From the cell containing the given text, extract its center point as [X, Y] coordinate. 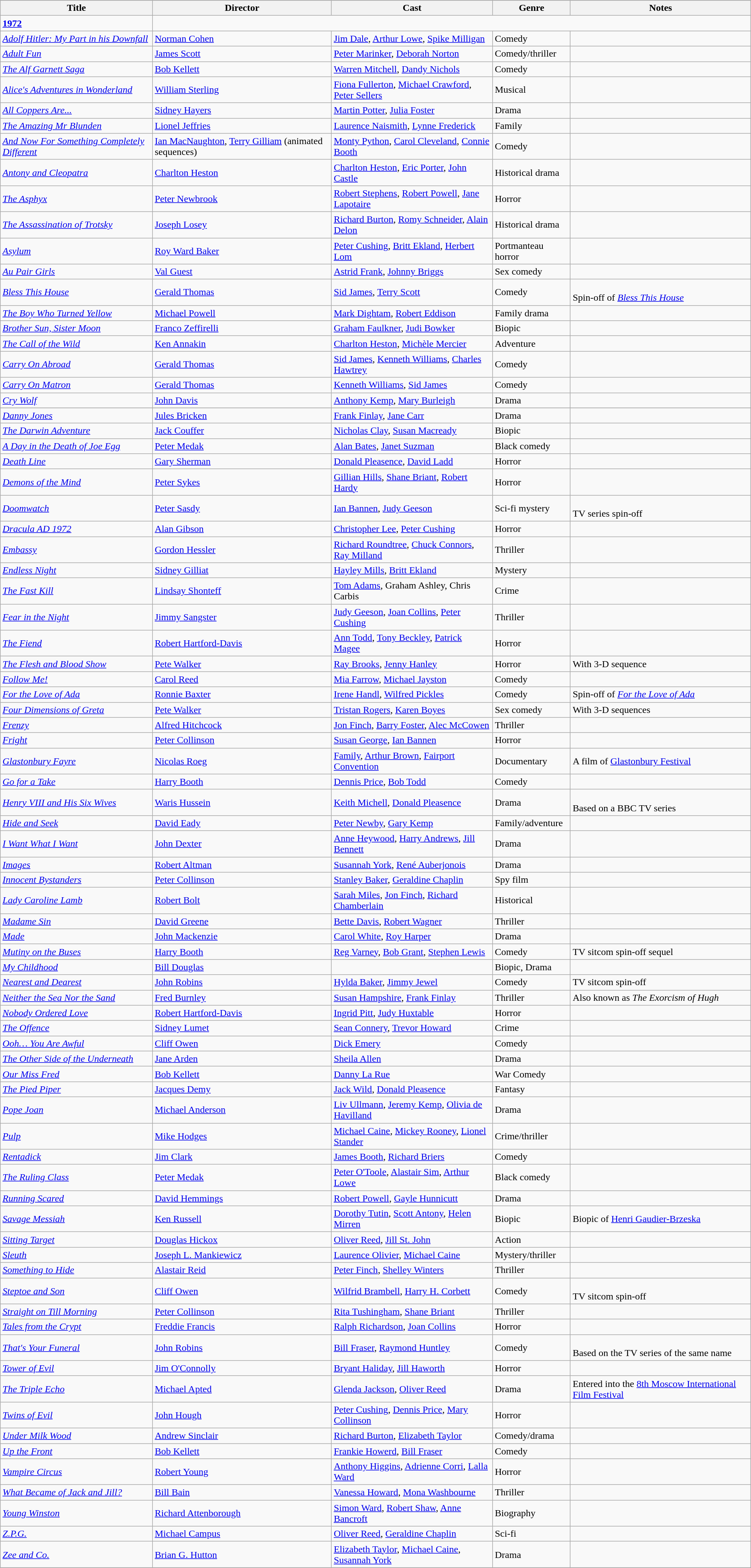
Tales from the Crypt [76, 1327]
Michael Anderson [242, 1110]
Tower of Evil [76, 1368]
All Coppers Are... [76, 110]
Peter Marinker, Deborah Norton [412, 54]
John Hough [242, 1415]
Jimmy Sangster [242, 617]
Family drama [532, 313]
The Offence [76, 1028]
Fantasy [532, 1089]
Susannah York, René Auberjonois [412, 864]
Jim Dale, Arthur Lowe, Spike Milligan [412, 39]
Historical [532, 901]
Cry Wolf [76, 400]
Jim Clark [242, 1157]
John Dexter [242, 844]
Lady Caroline Lamb [76, 901]
Anthony Higgins, Adrienne Corri, Lalla Ward [412, 1472]
Sci-fi mystery [532, 508]
Astrid Frank, Johnny Briggs [412, 272]
Portmanteau horror [532, 250]
Douglas Hickox [242, 1240]
Wilfrid Brambell, Harry H. Corbett [412, 1291]
Sidney Hayers [242, 110]
Henry VIII and His Six Wives [76, 802]
Nicholas Clay, Susan Macready [412, 431]
Entered into the 8th Moscow International Film Festival [660, 1389]
Bill Douglas [242, 967]
Charlton Heston [242, 173]
Comedy/drama [532, 1436]
Carry On Abroad [76, 365]
Alice's Adventures in Wonderland [76, 90]
Ralph Richardson, Joan Collins [412, 1327]
Liv Ullmann, Jeremy Kemp, Olivia de Havilland [412, 1110]
Mutiny on the Buses [76, 952]
Donald Pleasence, David Ladd [412, 461]
Joseph L. Mankiewicz [242, 1255]
Zee and Co. [76, 1554]
The Amazing Mr Blunden [76, 126]
Brother Sun, Sister Moon [76, 328]
The Boy Who Turned Yellow [76, 313]
Asylum [76, 250]
Based on the TV series of the same name [660, 1347]
Alfred Hitchcock [242, 725]
Biopic of Henri Gaudier-Brzeska [660, 1219]
Spin-off of Bless This House [660, 292]
Bill Bain [242, 1493]
Robert Bolt [242, 901]
Robert Young [242, 1472]
Crime/thriller [532, 1136]
The Other Side of the Underneath [76, 1059]
Mystery [532, 570]
Peter Newby, Gary Kemp [412, 823]
Waris Hussein [242, 802]
Fiona Fullerton, Michael Crawford, Peter Sellers [412, 90]
Frank Finlay, Jane Carr [412, 415]
The Call of the Wild [76, 344]
Death Line [76, 461]
Michael Powell [242, 313]
Jack Couffer [242, 431]
Gordon Hessler [242, 549]
The Fiend [76, 643]
A Day in the Death of Joe Egg [76, 446]
Spy film [532, 880]
Susan Hampshire, Frank Finlay [412, 998]
Fear in the Night [76, 617]
Comedy/thriller [532, 54]
The Ruling Class [76, 1178]
The Alf Garnett Saga [76, 69]
Sid James, Kenneth Williams, Charles Hawtrey [412, 365]
Val Guest [242, 272]
Au Pair Girls [76, 272]
Our Miss Fred [76, 1074]
With 3-D sequence [660, 664]
David Hemmings [242, 1198]
Richard Roundtree, Chuck Connors, Ray Milland [412, 549]
Hylda Baker, Jimmy Jewel [412, 982]
Demons of the Mind [76, 482]
Pulp [76, 1136]
Hayley Mills, Britt Ekland [412, 570]
Director [242, 8]
Richard Attenborough [242, 1513]
Lindsay Shonteff [242, 591]
Rentadick [76, 1157]
Warren Mitchell, Dandy Nichols [412, 69]
Gillian Hills, Shane Briant, Robert Hardy [412, 482]
Danny Jones [76, 415]
Bette Davis, Robert Wagner [412, 921]
TV series spin-off [660, 508]
John Davis [242, 400]
Endless Night [76, 570]
Simon Ward, Robert Shaw, Anne Bancroft [412, 1513]
Spin-off of For the Love of Ada [660, 694]
Sarah Miles, Jon Finch, Richard Chamberlain [412, 901]
Jon Finch, Barry Foster, Alec McCowen [412, 725]
Dick Emery [412, 1043]
Reg Varney, Bob Grant, Stephen Lewis [412, 952]
Go for a Take [76, 782]
Frankie Howerd, Bill Fraser [412, 1451]
And Now For Something Completely Different [76, 146]
For the Love of Ada [76, 694]
Peter Newbrook [242, 198]
The Flesh and Blood Show [76, 664]
Nobody Ordered Love [76, 1013]
Franco Zeffirelli [242, 328]
Adventure [532, 344]
Carry On Matron [76, 385]
Ray Brooks, Jenny Hanley [412, 664]
Follow Me! [76, 679]
Vampire Circus [76, 1472]
Adolf Hitler: My Part in his Downfall [76, 39]
Jacques Demy [242, 1089]
Sitting Target [76, 1240]
Title [76, 8]
Also known as The Exorcism of Hugh [660, 998]
Irene Handl, Wilfred Pickles [412, 694]
Made [76, 937]
Ian MacNaughton, Terry Gilliam (animated sequences) [242, 146]
Charlton Heston, Michèle Mercier [412, 344]
Robert Powell, Gayle Hunnicutt [412, 1198]
Alan Gibson [242, 529]
David Eady [242, 823]
Innocent Bystanders [76, 880]
Biography [532, 1513]
Danny La Rue [412, 1074]
Ooh… You Are Awful [76, 1043]
Michael Caine, Mickey Rooney, Lionel Stander [412, 1136]
TV sitcom spin-off sequel [660, 952]
Anne Heywood, Harry Andrews, Jill Bennett [412, 844]
The Darwin Adventure [76, 431]
Sidney Lumet [242, 1028]
Young Winston [76, 1513]
Peter Finch, Shelley Winters [412, 1270]
Robert Stephens, Robert Powell, Jane Lapotaire [412, 198]
Peter Cushing, Dennis Price, Mary Collinson [412, 1415]
Antony and Cleopatra [76, 173]
Susan George, Ian Bannen [412, 740]
Brian G. Hutton [242, 1554]
Oliver Reed, Jill St. John [412, 1240]
Christopher Lee, Peter Cushing [412, 529]
Carol White, Roy Harper [412, 937]
I Want What I Want [76, 844]
Sidney Gilliat [242, 570]
Glastonbury Fayre [76, 761]
The Asphyx [76, 198]
Sid James, Terry Scott [412, 292]
Laurence Naismith, Lynne Frederick [412, 126]
Family/adventure [532, 823]
Norman Cohen [242, 39]
What Became of Jack and Jill? [76, 1493]
Richard Burton, Elizabeth Taylor [412, 1436]
Keith Michell, Donald Pleasence [412, 802]
Ingrid Pitt, Judy Huxtable [412, 1013]
Based on a BBC TV series [660, 802]
Judy Geeson, Joan Collins, Peter Cushing [412, 617]
Mike Hodges [242, 1136]
Tom Adams, Graham Ashley, Chris Carbis [412, 591]
Straight on Till Morning [76, 1311]
Twins of Evil [76, 1415]
David Greene [242, 921]
The Pied Piper [76, 1089]
Roy Ward Baker [242, 250]
Madame Sin [76, 921]
With 3-D sequences [660, 710]
James Scott [242, 54]
Nearest and Dearest [76, 982]
Fright [76, 740]
Joseph Losey [242, 225]
Rita Tushingham, Shane Briant [412, 1311]
Richard Burton, Romy Schneider, Alain Delon [412, 225]
Family, Arthur Brown, Fairport Convention [412, 761]
Dennis Price, Bob Todd [412, 782]
Michael Campus [242, 1534]
Doomwatch [76, 508]
Mark Dightam, Robert Eddison [412, 313]
Monty Python, Carol Cleveland, Connie Booth [412, 146]
Four Dimensions of Greta [76, 710]
Dracula AD 1972 [76, 529]
My Childhood [76, 967]
Mia Farrow, Michael Jayston [412, 679]
Up the Front [76, 1451]
Savage Messiah [76, 1219]
Tristan Rogers, Karen Boyes [412, 710]
Kenneth Williams, Sid James [412, 385]
Oliver Reed, Geraldine Chaplin [412, 1534]
1972 [76, 23]
Musical [532, 90]
James Booth, Richard Briers [412, 1157]
The Fast Kill [76, 591]
Jack Wild, Donald Pleasence [412, 1089]
Documentary [532, 761]
Alan Bates, Janet Suzman [412, 446]
Genre [532, 8]
Notes [660, 8]
Running Scared [76, 1198]
Bless This House [76, 292]
Z.P.G. [76, 1534]
The Assassination of Trotsky [76, 225]
Sleuth [76, 1255]
Sci-fi [532, 1534]
Peter Sasdy [242, 508]
Charlton Heston, Eric Porter, John Castle [412, 173]
Anthony Kemp, Mary Burleigh [412, 400]
Bill Fraser, Raymond Huntley [412, 1347]
That's Your Funeral [76, 1347]
The Triple Echo [76, 1389]
Glenda Jackson, Oliver Reed [412, 1389]
Andrew Sinclair [242, 1436]
Stanley Baker, Geraldine Chaplin [412, 880]
Dorothy Tutin, Scott Antony, Helen Mirren [412, 1219]
William Sterling [242, 90]
Family [532, 126]
Vanessa Howard, Mona Washbourne [412, 1493]
Martin Potter, Julia Foster [412, 110]
Ken Russell [242, 1219]
Mystery/thriller [532, 1255]
Action [532, 1240]
Robert Altman [242, 864]
War Comedy [532, 1074]
Neither the Sea Nor the Sand [76, 998]
Elizabeth Taylor, Michael Caine, Susannah York [412, 1554]
Biopic, Drama [532, 967]
Graham Faulkner, Judi Bowker [412, 328]
Ian Bannen, Judy Geeson [412, 508]
Embassy [76, 549]
Pope Joan [76, 1110]
Bryant Haliday, Jill Haworth [412, 1368]
Ann Todd, Tony Beckley, Patrick Magee [412, 643]
Sheila Allen [412, 1059]
Peter Cushing, Britt Ekland, Herbert Lom [412, 250]
Lionel Jeffries [242, 126]
Ken Annakin [242, 344]
Under Milk Wood [76, 1436]
Fred Burnley [242, 998]
Frenzy [76, 725]
Jules Bricken [242, 415]
Images [76, 864]
Jim O'Connolly [242, 1368]
Alastair Reid [242, 1270]
Nicolas Roeg [242, 761]
Peter O'Toole, Alastair Sim, Arthur Lowe [412, 1178]
Carol Reed [242, 679]
A film of Glastonbury Festival [660, 761]
Something to Hide [76, 1270]
John Mackenzie [242, 937]
Hide and Seek [76, 823]
Steptoe and Son [76, 1291]
Jane Arden [242, 1059]
Adult Fun [76, 54]
Michael Apted [242, 1389]
Freddie Francis [242, 1327]
Peter Sykes [242, 482]
Ronnie Baxter [242, 694]
Gary Sherman [242, 461]
Cast [412, 8]
Sean Connery, Trevor Howard [412, 1028]
Laurence Olivier, Michael Caine [412, 1255]
